Extract the [x, y] coordinate from the center of the cell holding the provided text.  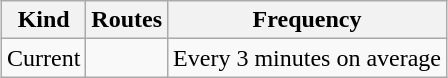
Frequency [308, 20]
Current [43, 58]
Kind [43, 20]
Every 3 minutes on average [308, 58]
Routes [127, 20]
